Return the [X, Y] coordinate for the center point of the cell that contains the specified text.  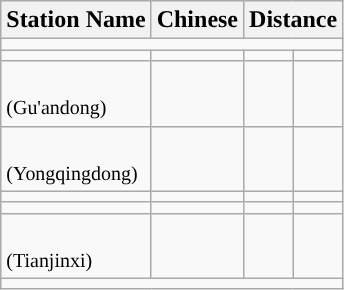
(Gu'andong) [76, 94]
(Tianjinxi) [76, 246]
(Yongqingdong) [76, 158]
Station Name [76, 20]
Distance [294, 20]
Chinese [197, 20]
